Search for the cell housing the specified text and yield its [x, y] center coordinate. 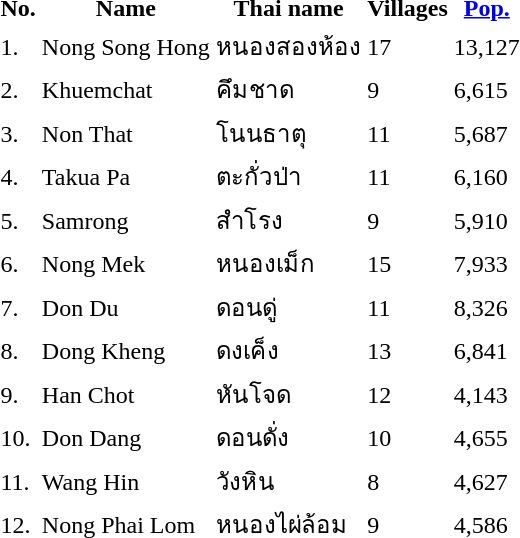
สำโรง [288, 220]
Wang Hin [126, 481]
ตะกั่วป่า [288, 176]
หนองสองห้อง [288, 46]
17 [408, 46]
13 [408, 350]
ดอนดั่ง [288, 438]
หันโจด [288, 394]
10 [408, 438]
Khuemchat [126, 90]
ดงเค็ง [288, 350]
วังหิน [288, 481]
Non That [126, 133]
Samrong [126, 220]
Takua Pa [126, 176]
หนองเม็ก [288, 264]
Han Chot [126, 394]
โนนธาตุ [288, 133]
คึมชาด [288, 90]
Nong Mek [126, 264]
Dong Kheng [126, 350]
8 [408, 481]
15 [408, 264]
Nong Song Hong [126, 46]
ดอนดู่ [288, 307]
12 [408, 394]
Don Du [126, 307]
Don Dang [126, 438]
